Pinpoint the cell where the given text exists, returning its (x, y) midpoint coordinate. 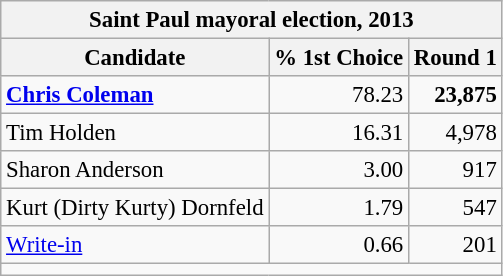
201 (456, 245)
547 (456, 208)
3.00 (339, 170)
Sharon Anderson (135, 170)
Tim Holden (135, 133)
% 1st Choice (339, 58)
Round 1 (456, 58)
917 (456, 170)
16.31 (339, 133)
1.79 (339, 208)
Chris Coleman (135, 95)
Saint Paul mayoral election, 2013 (252, 20)
78.23 (339, 95)
Candidate (135, 58)
Write-in (135, 245)
0.66 (339, 245)
Kurt (Dirty Kurty) Dornfeld (135, 208)
4,978 (456, 133)
23,875 (456, 95)
